Determine the (x, y) coordinate at the center of the cell enclosing the given text.  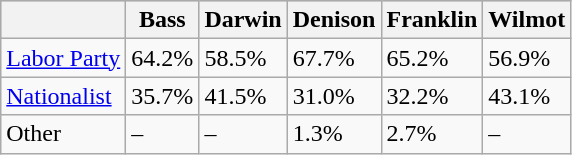
65.2% (432, 58)
Bass (162, 20)
Other (64, 134)
Nationalist (64, 96)
2.7% (432, 134)
41.5% (243, 96)
Wilmot (527, 20)
31.0% (334, 96)
Franklin (432, 20)
67.7% (334, 58)
1.3% (334, 134)
Denison (334, 20)
56.9% (527, 58)
64.2% (162, 58)
35.7% (162, 96)
58.5% (243, 58)
32.2% (432, 96)
Darwin (243, 20)
Labor Party (64, 58)
43.1% (527, 96)
